Detect which cell encompasses the target text, then output its [x, y] center coordinate. 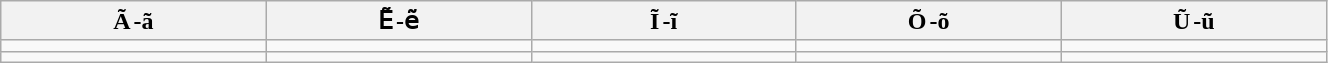
Õ -õ [928, 21]
Ã -ã [134, 21]
Ẽ -ẽ [398, 21]
Ĩ -ĩ [664, 21]
Ũ -ũ [1194, 21]
